Scan for the cell matching the given text and deliver its (x, y) coordinate at center. 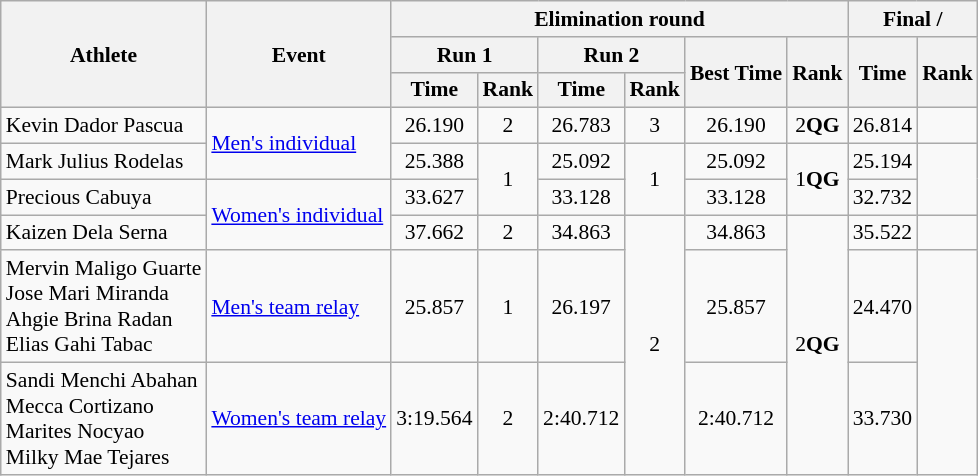
Men's team relay (298, 307)
Women's team relay (298, 419)
Run 1 (464, 55)
24.470 (882, 307)
25.388 (434, 162)
3 (654, 126)
25.194 (882, 162)
Kevin Dador Pascua (104, 126)
Sandi Menchi AbahanMecca CortizanoMarites NocyaoMilky Mae Tejares (104, 419)
Kaizen Dela Serna (104, 233)
26.197 (581, 307)
37.662 (434, 233)
Best Time (736, 72)
Mervin Maligo GuarteJose Mari MirandaAhgie Brina RadanElias Gahi Tabac (104, 307)
33.627 (434, 197)
26.814 (882, 126)
Elimination round (619, 19)
3:19.564 (434, 419)
Precious Cabuya (104, 197)
32.732 (882, 197)
Men's individual (298, 144)
Mark Julius Rodelas (104, 162)
Final / (913, 19)
1QG (818, 180)
Women's individual (298, 214)
Run 2 (612, 55)
35.522 (882, 233)
Event (298, 54)
33.730 (882, 419)
Athlete (104, 54)
26.783 (581, 126)
